Search for the cell housing the specified text and yield its [X, Y] center coordinate. 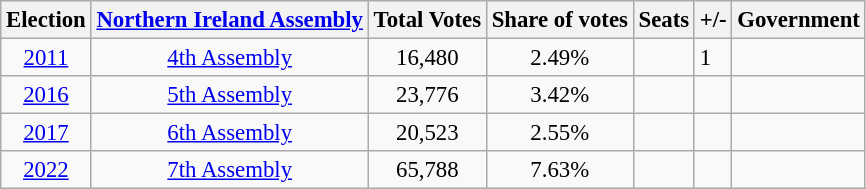
3.42% [560, 95]
Seats [664, 20]
2016 [46, 95]
6th Assembly [230, 133]
23,776 [427, 95]
2011 [46, 58]
Northern Ireland Assembly [230, 20]
7.63% [560, 170]
+/- [713, 20]
16,480 [427, 58]
Total Votes [427, 20]
2.49% [560, 58]
Share of votes [560, 20]
4th Assembly [230, 58]
Election [46, 20]
2022 [46, 170]
20,523 [427, 133]
2.55% [560, 133]
2017 [46, 133]
65,788 [427, 170]
Government [798, 20]
5th Assembly [230, 95]
1 [713, 58]
7th Assembly [230, 170]
